Output the [X, Y] coordinate of the center of the cell containing the given text.  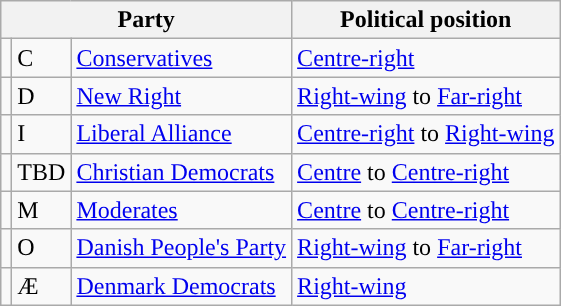
Centre-right [426, 58]
Liberal Alliance [182, 134]
TBD [42, 172]
Christian Democrats [182, 172]
Danish People's Party [182, 248]
D [42, 96]
Centre-right to Right-wing [426, 134]
Denmark Democrats [182, 286]
C [42, 58]
Political position [426, 20]
Moderates [182, 210]
Right-wing [426, 286]
O [42, 248]
New Right [182, 96]
Æ [42, 286]
Conservatives [182, 58]
Party [146, 20]
I [42, 134]
M [42, 210]
